Return the (X, Y) coordinate for the center point of the cell that contains the specified text.  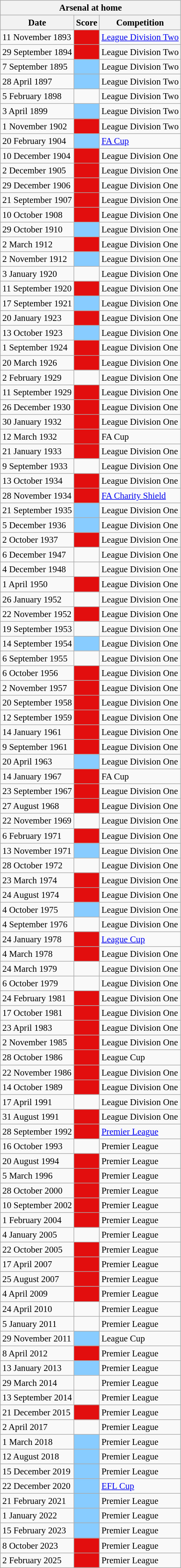
28 November 1934 (37, 496)
20 August 1994 (37, 1161)
23 March 1974 (37, 880)
22 December 2020 (37, 1486)
2 February 2025 (37, 1560)
12 August 2018 (37, 1457)
20 February 1904 (37, 141)
21 February 2021 (37, 1501)
22 November 1952 (37, 614)
1 April 1950 (37, 584)
21 September 1907 (37, 200)
8 April 2012 (37, 1353)
25 August 2007 (37, 1279)
11 September 1929 (37, 392)
1 September 1924 (37, 348)
6 December 1947 (37, 555)
FA Charity Shield (140, 496)
14 January 1967 (37, 777)
23 September 1967 (37, 791)
26 January 1952 (37, 599)
20 April 1963 (37, 762)
1 March 2018 (37, 1442)
3 April 1899 (37, 111)
29 October 1910 (37, 230)
28 October 1972 (37, 865)
20 January 1923 (37, 318)
31 August 1991 (37, 1117)
13 October 1923 (37, 333)
24 February 1981 (37, 999)
28 April 1897 (37, 82)
24 August 1974 (37, 895)
22 November 1986 (37, 1072)
13 October 1934 (37, 481)
2 April 2017 (37, 1427)
27 August 1968 (37, 806)
30 January 1932 (37, 422)
10 September 2002 (37, 1205)
2 October 1937 (37, 540)
5 March 1996 (37, 1176)
22 October 2005 (37, 1250)
26 December 1930 (37, 407)
2 November 1985 (37, 1043)
4 January 2005 (37, 1235)
9 September 1961 (37, 747)
20 March 1926 (37, 363)
13 September 2014 (37, 1398)
6 September 1955 (37, 658)
12 March 1932 (37, 437)
2 February 1929 (37, 378)
23 April 1983 (37, 1028)
Competition (140, 23)
3 January 1920 (37, 274)
5 December 1936 (37, 525)
10 December 1904 (37, 156)
6 October 1956 (37, 673)
Arsenal at home (91, 8)
22 November 1969 (37, 821)
14 January 1961 (37, 732)
21 December 2015 (37, 1412)
29 March 2014 (37, 1383)
2 November 1957 (37, 688)
28 September 1992 (37, 1131)
1 November 1902 (37, 126)
4 October 1975 (37, 910)
5 January 2011 (37, 1324)
5 February 1898 (37, 96)
4 March 1978 (37, 954)
4 December 1948 (37, 570)
10 October 1908 (37, 215)
9 September 1933 (37, 466)
20 September 1958 (37, 703)
15 February 2023 (37, 1531)
6 October 1979 (37, 984)
2 November 1912 (37, 259)
11 September 1920 (37, 289)
29 September 1894 (37, 52)
Date (37, 23)
17 April 1991 (37, 1102)
Score (87, 23)
1 February 2004 (37, 1220)
21 January 1933 (37, 451)
14 September 1954 (37, 643)
EFL Cup (140, 1486)
24 March 1979 (37, 969)
2 December 1905 (37, 170)
12 September 1959 (37, 717)
13 November 1971 (37, 851)
17 October 1981 (37, 1013)
17 September 1921 (37, 304)
7 September 1895 (37, 67)
21 September 1935 (37, 510)
24 April 2010 (37, 1309)
2 March 1912 (37, 244)
24 January 1978 (37, 939)
29 December 1906 (37, 185)
8 October 2023 (37, 1546)
4 April 2009 (37, 1294)
11 November 1893 (37, 37)
14 October 1989 (37, 1087)
28 October 2000 (37, 1190)
29 November 2011 (37, 1338)
28 October 1986 (37, 1058)
13 January 2013 (37, 1368)
17 April 2007 (37, 1264)
6 February 1971 (37, 836)
15 December 2019 (37, 1472)
16 October 1993 (37, 1146)
1 January 2022 (37, 1516)
19 September 1953 (37, 629)
4 September 1976 (37, 925)
